Scan for the cell matching the given text and deliver its [X, Y] coordinate at center. 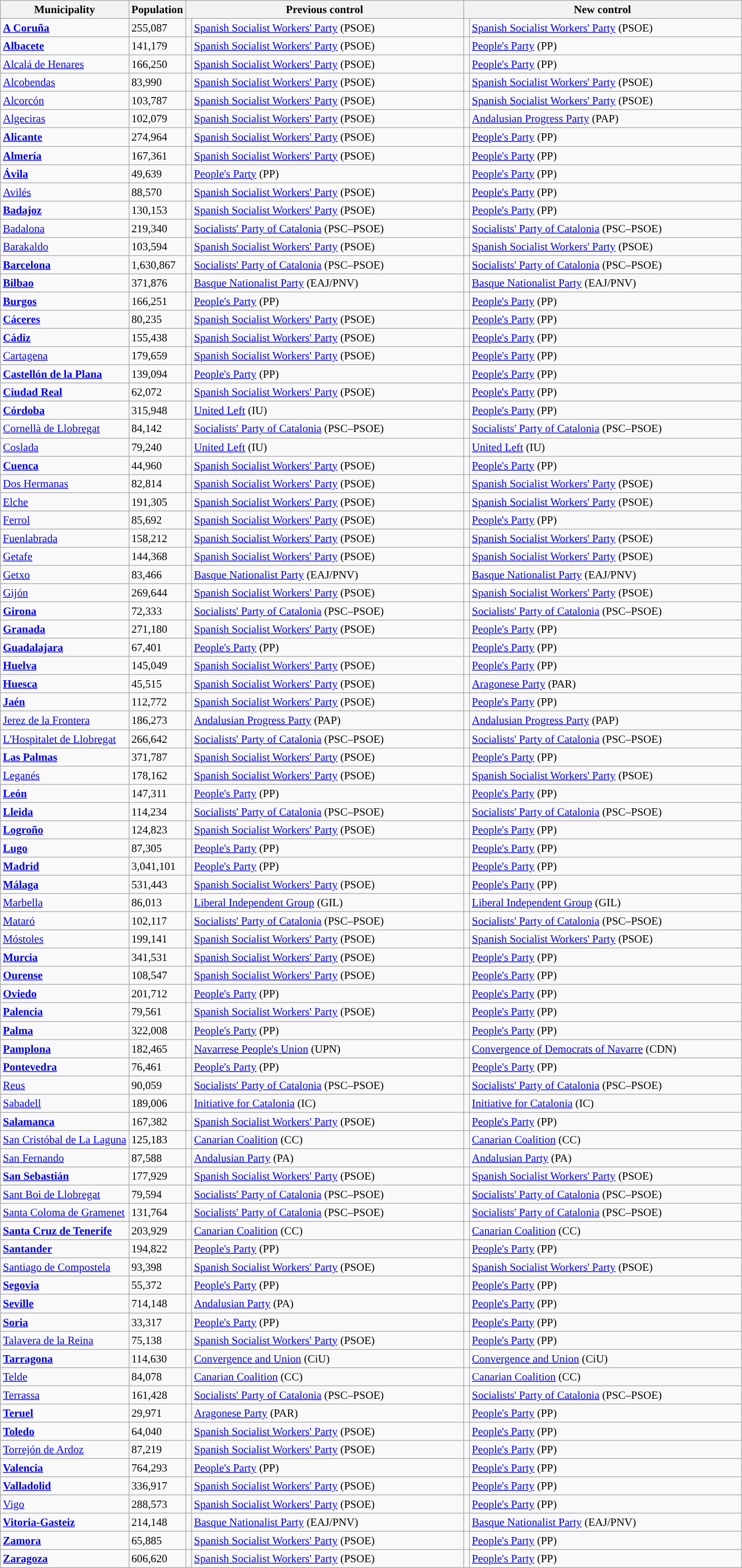
178,162 [157, 775]
Elche [65, 502]
83,990 [157, 82]
Telde [65, 1376]
Lugo [65, 848]
72,333 [157, 611]
76,461 [157, 1067]
Alcalá de Henares [65, 64]
189,006 [157, 1104]
86,013 [157, 903]
Ourense [65, 976]
Pontevedra [65, 1067]
Castellón de la Plana [65, 374]
Cádiz [65, 338]
Murcia [65, 958]
Seville [65, 1304]
93,398 [157, 1267]
Ávila [65, 174]
87,305 [157, 848]
Mataró [65, 921]
67,401 [157, 648]
Getafe [65, 557]
336,917 [157, 1486]
87,588 [157, 1158]
Zaragoza [65, 1559]
Navarrese People's Union (UPN) [328, 1049]
Gijón [65, 593]
271,180 [157, 629]
764,293 [157, 1468]
Logroño [65, 830]
125,183 [157, 1140]
Ferrol [65, 520]
103,594 [157, 247]
Almería [65, 156]
Municipality [65, 10]
Bilbao [65, 283]
San Cristóbal de La Laguna [65, 1140]
Alcorcón [65, 101]
Madrid [65, 866]
Coslada [65, 447]
199,141 [157, 939]
Cornellà de Llobregat [65, 429]
49,639 [157, 174]
141,179 [157, 46]
Jerez de la Frontera [65, 720]
Torrejón de Ardoz [65, 1450]
L'Hospitalet de Llobregat [65, 739]
Huesca [65, 684]
Huelva [65, 666]
201,712 [157, 994]
Toledo [65, 1431]
131,764 [157, 1213]
33,317 [157, 1322]
83,466 [157, 575]
Getxo [65, 575]
Lleida [65, 812]
Vigo [65, 1504]
191,305 [157, 502]
84,078 [157, 1376]
Talavera de la Reina [65, 1340]
Alicante [65, 137]
214,148 [157, 1522]
Albacete [65, 46]
Valencia [65, 1468]
44,960 [157, 465]
371,876 [157, 283]
Valladolid [65, 1486]
Granada [65, 629]
85,692 [157, 520]
166,251 [157, 301]
108,547 [157, 976]
3,041,101 [157, 866]
Reus [65, 1085]
Zamora [65, 1541]
Córdoba [65, 411]
87,219 [157, 1450]
82,814 [157, 483]
139,094 [157, 374]
179,659 [157, 356]
145,049 [157, 666]
158,212 [157, 538]
102,079 [157, 119]
102,117 [157, 921]
79,240 [157, 447]
Cartagena [65, 356]
Tarragona [65, 1359]
322,008 [157, 1030]
León [65, 793]
155,438 [157, 338]
Teruel [65, 1413]
Segovia [65, 1285]
Palencia [65, 1012]
177,929 [157, 1176]
Sabadell [65, 1104]
Soria [65, 1322]
90,059 [157, 1085]
Barcelona [65, 265]
29,971 [157, 1413]
Jaén [65, 703]
Fuenlabrada [65, 538]
79,594 [157, 1195]
112,772 [157, 703]
Badajoz [65, 210]
Cuenca [65, 465]
75,138 [157, 1340]
Oviedo [65, 994]
45,515 [157, 684]
A Coruña [65, 28]
161,428 [157, 1395]
62,072 [157, 392]
Vitoria-Gasteiz [65, 1522]
194,822 [157, 1249]
San Fernando [65, 1158]
266,642 [157, 739]
Palma [65, 1030]
88,570 [157, 192]
84,142 [157, 429]
Santa Coloma de Gramenet [65, 1213]
Santiago de Compostela [65, 1267]
Salamanca [65, 1121]
Guadalajara [65, 648]
80,235 [157, 320]
606,620 [157, 1559]
203,929 [157, 1231]
531,443 [157, 884]
Girona [65, 611]
103,787 [157, 101]
Previous control [325, 10]
55,372 [157, 1285]
65,885 [157, 1541]
219,340 [157, 228]
714,148 [157, 1304]
Badalona [65, 228]
144,368 [157, 557]
182,465 [157, 1049]
Dos Hermanas [65, 483]
Population [157, 10]
Burgos [65, 301]
Algeciras [65, 119]
Alcobendas [65, 82]
64,040 [157, 1431]
255,087 [157, 28]
124,823 [157, 830]
186,273 [157, 720]
Móstoles [65, 939]
Santander [65, 1249]
Las Palmas [65, 757]
Ciudad Real [65, 392]
Málaga [65, 884]
79,561 [157, 1012]
167,382 [157, 1121]
Cáceres [65, 320]
114,234 [157, 812]
147,311 [157, 793]
274,964 [157, 137]
Convergence of Democrats of Navarre (CDN) [605, 1049]
New control [602, 10]
1,630,867 [157, 265]
Terrassa [65, 1395]
Barakaldo [65, 247]
Marbella [65, 903]
Avilés [65, 192]
167,361 [157, 156]
315,948 [157, 411]
371,787 [157, 757]
Leganés [65, 775]
288,573 [157, 1504]
Pamplona [65, 1049]
Santa Cruz de Tenerife [65, 1231]
Sant Boi de Llobregat [65, 1195]
114,630 [157, 1359]
San Sebastián [65, 1176]
130,153 [157, 210]
166,250 [157, 64]
269,644 [157, 593]
341,531 [157, 958]
